Return the (X, Y) coordinate for the center point of the cell that contains the specified text.  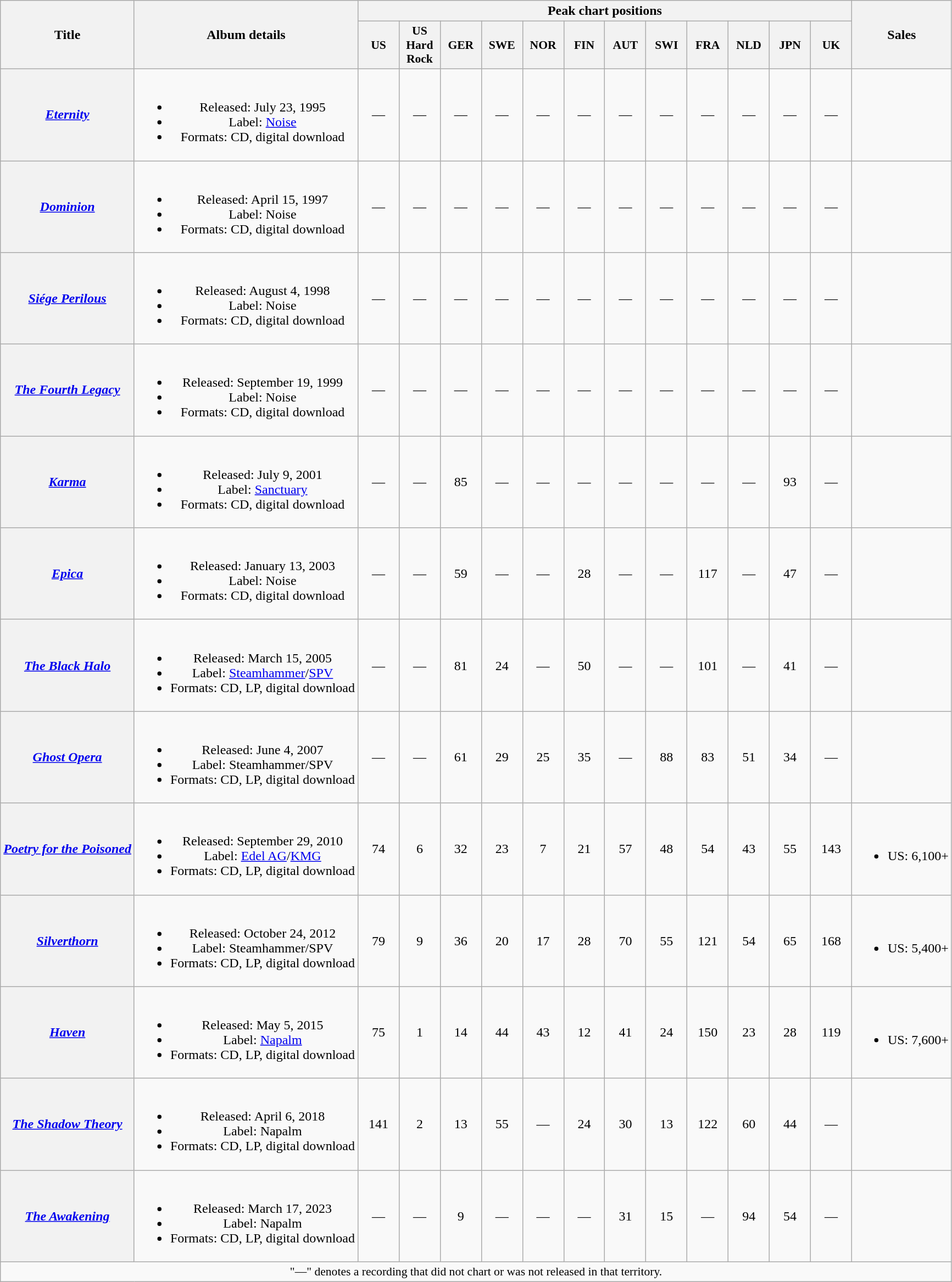
Title (68, 35)
48 (667, 849)
35 (584, 757)
83 (708, 757)
Peak chart positions (605, 11)
US: 6,100+ (901, 849)
122 (708, 1124)
Released: August 4, 1998Label: NoiseFormats: CD, digital download (246, 299)
25 (543, 757)
Released: March 17, 2023Label: NapalmFormats: CD, LP, digital download (246, 1216)
Released: January 13, 2003Label: NoiseFormats: CD, digital download (246, 573)
US (379, 45)
The Black Halo (68, 666)
Released: April 15, 1997Label: NoiseFormats: CD, digital download (246, 207)
UK (831, 45)
Epica (68, 573)
JPN (790, 45)
29 (502, 757)
Released: September 29, 2010Label: Edel AG/KMGFormats: CD, LP, digital download (246, 849)
Released: April 6, 2018Label: NapalmFormats: CD, LP, digital download (246, 1124)
Siége Perilous (68, 299)
The Fourth Legacy (68, 390)
143 (831, 849)
150 (708, 1033)
75 (379, 1033)
1 (420, 1033)
Karma (68, 482)
Haven (68, 1033)
36 (460, 940)
US: 7,600+ (901, 1033)
14 (460, 1033)
141 (379, 1124)
74 (379, 849)
117 (708, 573)
2 (420, 1124)
59 (460, 573)
101 (708, 666)
34 (790, 757)
NOR (543, 45)
88 (667, 757)
The Shadow Theory (68, 1124)
6 (420, 849)
"—" denotes a recording that did not chart or was not released in that territory. (476, 1272)
Released: October 24, 2012Label: Steamhammer/SPVFormats: CD, LP, digital download (246, 940)
NLD (749, 45)
70 (625, 940)
17 (543, 940)
121 (708, 940)
81 (460, 666)
12 (584, 1033)
FRA (708, 45)
85 (460, 482)
15 (667, 1216)
Album details (246, 35)
51 (749, 757)
7 (543, 849)
31 (625, 1216)
79 (379, 940)
93 (790, 482)
Dominion (68, 207)
60 (749, 1124)
Released: July 23, 1995Label: NoiseFormats: CD, digital download (246, 114)
20 (502, 940)
The Awakening (68, 1216)
Silverthorn (68, 940)
SWE (502, 45)
GER (460, 45)
50 (584, 666)
168 (831, 940)
Released: July 9, 2001Label: SanctuaryFormats: CD, digital download (246, 482)
119 (831, 1033)
Released: September 19, 1999Label: NoiseFormats: CD, digital download (246, 390)
21 (584, 849)
Released: March 15, 2005Label: Steamhammer/SPVFormats: CD, LP, digital download (246, 666)
Ghost Opera (68, 757)
32 (460, 849)
Poetry for the Poisoned (68, 849)
Released: June 4, 2007Label: Steamhammer/SPVFormats: CD, LP, digital download (246, 757)
US: 5,400+ (901, 940)
Sales (901, 35)
61 (460, 757)
Released: May 5, 2015Label: NapalmFormats: CD, LP, digital download (246, 1033)
US Hard Rock (420, 45)
30 (625, 1124)
57 (625, 849)
SWI (667, 45)
AUT (625, 45)
47 (790, 573)
65 (790, 940)
FIN (584, 45)
94 (749, 1216)
Eternity (68, 114)
